Provide the (X, Y) coordinate of the cell's center where the given text is located.  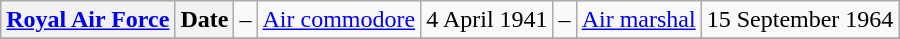
15 September 1964 (800, 20)
Air marshal (638, 20)
Air commodore (339, 20)
Date (204, 20)
4 April 1941 (487, 20)
Royal Air Force (88, 20)
